Pinpoint the cell where the given text exists, returning its [X, Y] midpoint coordinate. 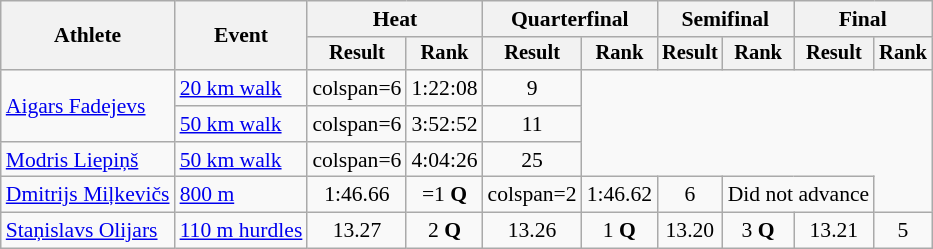
1:22:08 [444, 88]
1 Q [620, 231]
20 km walk [242, 88]
13.21 [834, 231]
2 Q [444, 231]
Event [242, 36]
5 [903, 231]
3:52:52 [444, 124]
110 m hurdles [242, 231]
25 [532, 160]
800 m [242, 195]
Modris Liepiņš [88, 160]
1:46.66 [356, 195]
9 [532, 88]
Did not advance [799, 195]
Aigars Fadejevs [88, 106]
3 Q [758, 231]
Dmitrijs Miļkevičs [88, 195]
4:04:26 [444, 160]
Staņislavs Olijars [88, 231]
13.26 [532, 231]
11 [532, 124]
13.27 [356, 231]
6 [690, 195]
Semifinal [725, 19]
colspan=2 [532, 195]
Heat [394, 19]
13.20 [690, 231]
=1 Q [444, 195]
Quarterfinal [570, 19]
1:46.62 [620, 195]
Athlete [88, 36]
Final [863, 19]
